Extract the (x, y) coordinate from the center of the cell holding the provided text.  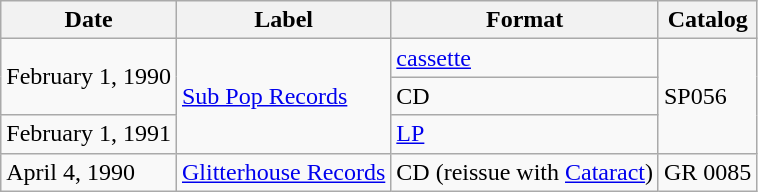
CD (525, 96)
Sub Pop Records (283, 96)
GR 0085 (707, 172)
Catalog (707, 20)
SP056 (707, 96)
April 4, 1990 (89, 172)
Glitterhouse Records (283, 172)
cassette (525, 58)
Format (525, 20)
Date (89, 20)
LP (525, 134)
Label (283, 20)
February 1, 1991 (89, 134)
February 1, 1990 (89, 77)
CD (reissue with Cataract) (525, 172)
